From the cell containing the given text, extract its center point as [X, Y] coordinate. 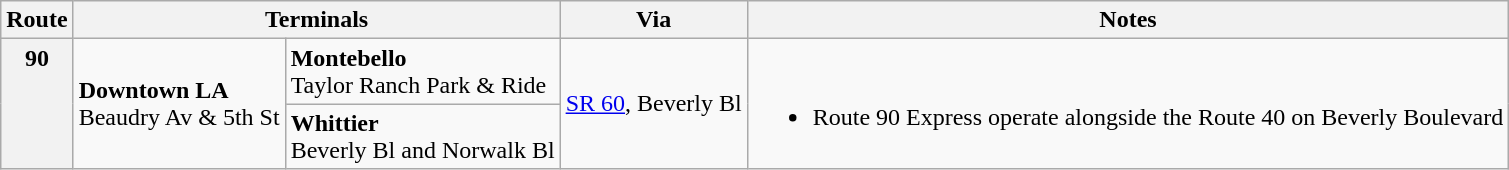
WhittierBeverly Bl and Norwalk Bl [422, 136]
Notes [1128, 20]
90 [37, 104]
SR 60, Beverly Bl [654, 104]
Via [654, 20]
Route 90 Express operate alongside the Route 40 on Beverly Boulevard [1128, 104]
MontebelloTaylor Ranch Park & Ride [422, 72]
Downtown LABeaudry Av & 5th St [179, 104]
Route [37, 20]
Terminals [316, 20]
